Determine the [x, y] coordinate at the center of the cell enclosing the given text.  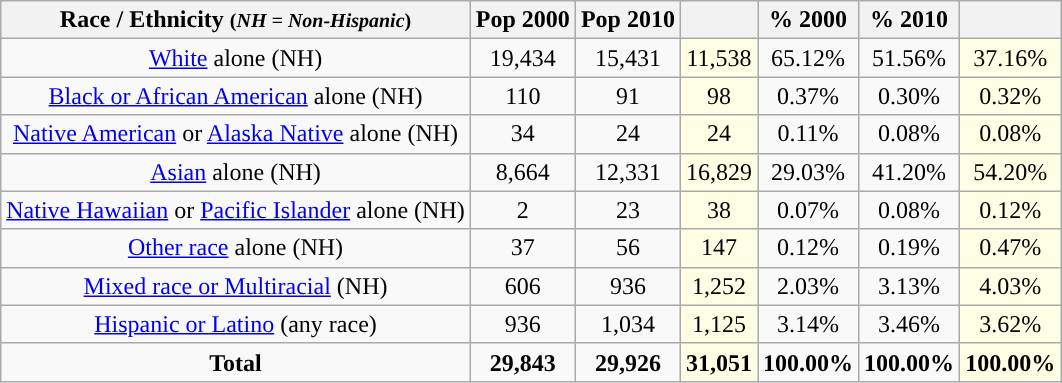
0.37% [808, 96]
31,051 [718, 362]
98 [718, 96]
0.07% [808, 210]
3.14% [808, 324]
147 [718, 248]
% 2000 [808, 20]
Hispanic or Latino (any race) [236, 324]
0.32% [1010, 96]
29.03% [808, 172]
12,331 [628, 172]
0.19% [910, 248]
65.12% [808, 58]
Black or African American alone (NH) [236, 96]
0.11% [808, 134]
1,252 [718, 286]
4.03% [1010, 286]
Pop 2010 [628, 20]
1,125 [718, 324]
3.62% [1010, 324]
15,431 [628, 58]
41.20% [910, 172]
54.20% [1010, 172]
11,538 [718, 58]
37 [522, 248]
110 [522, 96]
16,829 [718, 172]
Race / Ethnicity (NH = Non-Hispanic) [236, 20]
1,034 [628, 324]
606 [522, 286]
White alone (NH) [236, 58]
Total [236, 362]
2.03% [808, 286]
8,664 [522, 172]
Native Hawaiian or Pacific Islander alone (NH) [236, 210]
Native American or Alaska Native alone (NH) [236, 134]
91 [628, 96]
37.16% [1010, 58]
29,926 [628, 362]
0.30% [910, 96]
Mixed race or Multiracial (NH) [236, 286]
19,434 [522, 58]
% 2010 [910, 20]
0.47% [1010, 248]
2 [522, 210]
3.46% [910, 324]
38 [718, 210]
34 [522, 134]
56 [628, 248]
3.13% [910, 286]
Pop 2000 [522, 20]
23 [628, 210]
Asian alone (NH) [236, 172]
29,843 [522, 362]
51.56% [910, 58]
Other race alone (NH) [236, 248]
